Output the (X, Y) coordinate of the center of the cell containing the given text.  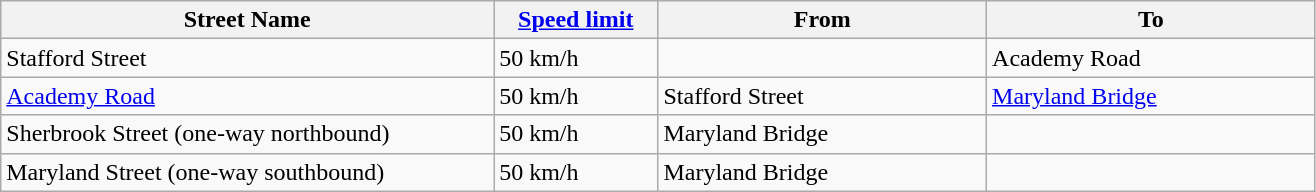
To (1152, 20)
Speed limit (576, 20)
Maryland Street (one-way southbound) (248, 172)
From (822, 20)
Sherbrook Street (one-way northbound) (248, 134)
Street Name (248, 20)
